Capture the cell that displays the provided text and extract its (x, y) central coordinate. 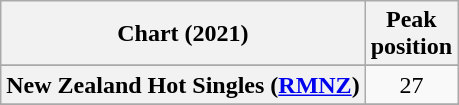
New Zealand Hot Singles (RMNZ) (183, 85)
Peakposition (411, 34)
Chart (2021) (183, 34)
27 (411, 85)
